From the cell containing the given text, extract its center point as [x, y] coordinate. 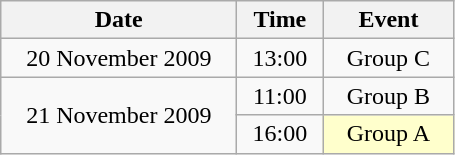
11:00 [280, 96]
13:00 [280, 58]
Time [280, 20]
Event [388, 20]
Group A [388, 134]
Group B [388, 96]
20 November 2009 [119, 58]
21 November 2009 [119, 115]
Group C [388, 58]
16:00 [280, 134]
Date [119, 20]
